For the text-containing cell, return its midpoint in (X, Y) coordinate format. 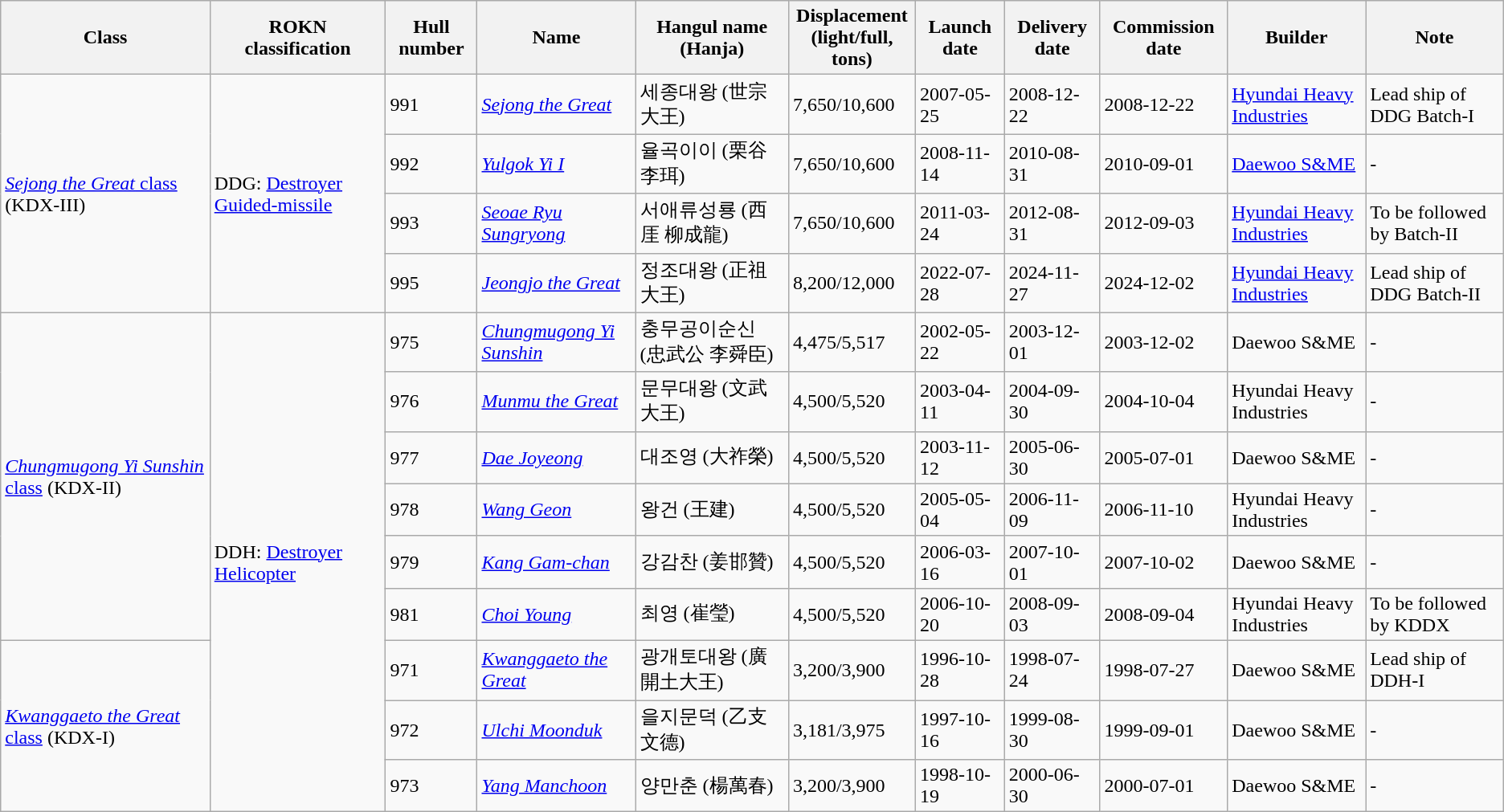
1998-07-24 (1052, 670)
2007-10-01 (1052, 562)
DDH: Destroyer Helicopter (297, 562)
Delivery date (1052, 38)
1999-09-01 (1163, 730)
2011-03-24 (959, 223)
3,181/3,975 (852, 730)
Commission date (1163, 38)
976 (431, 402)
을지문덕 (乙支文德) (712, 730)
문무대왕 (文武大王) (712, 402)
2007-10-02 (1163, 562)
1998-07-27 (1163, 670)
2005-07-01 (1163, 458)
2004-09-30 (1052, 402)
973 (431, 785)
정조대왕 (正祖大王) (712, 283)
2004-10-04 (1163, 402)
광개토대왕 (廣開土大王) (712, 670)
978 (431, 509)
2008-11-14 (959, 164)
Class (105, 38)
Lead ship of DDG Batch-II (1435, 283)
Sejong the Great class (KDX-III) (105, 194)
2002-05-22 (959, 342)
2007-05-25 (959, 104)
Sejong the Great (556, 104)
강감찬 (姜邯贊) (712, 562)
충무공이순신 (忠武公 李舜臣) (712, 342)
Kwanggaeto the Great class (KDX-I) (105, 726)
1999-08-30 (1052, 730)
2000-06-30 (1052, 785)
2008-09-03 (1052, 614)
2022-07-28 (959, 283)
2005-05-04 (959, 509)
To be followed by Batch-II (1435, 223)
2010-08-31 (1052, 164)
Seoae Ryu Sungryong (556, 223)
Note (1435, 38)
Name (556, 38)
992 (431, 164)
Chungmugong Yi Sunshin class (KDX-II) (105, 476)
왕건 (王建) (712, 509)
1997-10-16 (959, 730)
2003-12-02 (1163, 342)
2024-11-27 (1052, 283)
Hangul name(Hanja) (712, 38)
대조영 (大祚榮) (712, 458)
977 (431, 458)
971 (431, 670)
2012-08-31 (1052, 223)
Dae Joyeong (556, 458)
995 (431, 283)
2003-12-01 (1052, 342)
Jeongjo the Great (556, 283)
2010-09-01 (1163, 164)
DDG: Destroyer Guided-missile (297, 194)
Munmu the Great (556, 402)
2006-11-10 (1163, 509)
세종대왕 (世宗大王) (712, 104)
2024-12-02 (1163, 283)
8,200/12,000 (852, 283)
2008-09-04 (1163, 614)
ROKN classification (297, 38)
Kang Gam-chan (556, 562)
최영 (崔瑩) (712, 614)
Wang Geon (556, 509)
Lead ship of DDH-I (1435, 670)
993 (431, 223)
972 (431, 730)
Yulgok Yi I (556, 164)
Chungmugong Yi Sunshin (556, 342)
4,475/5,517 (852, 342)
To be followed by KDDX (1435, 614)
Choi Young (556, 614)
서애류성룡 (西厓 柳成龍) (712, 223)
Launch date (959, 38)
2012-09-03 (1163, 223)
Builder (1297, 38)
2006-10-20 (959, 614)
1996-10-28 (959, 670)
1998-10-19 (959, 785)
Hull number (431, 38)
2003-04-11 (959, 402)
Kwanggaeto the Great (556, 670)
2006-03-16 (959, 562)
율곡이이 (栗谷 李珥) (712, 164)
양만춘 (楊萬春) (712, 785)
2000-07-01 (1163, 785)
991 (431, 104)
2006-11-09 (1052, 509)
Ulchi Moonduk (556, 730)
Yang Manchoon (556, 785)
Lead ship of DDG Batch-I (1435, 104)
975 (431, 342)
979 (431, 562)
2003-11-12 (959, 458)
Displacement(light/full, tons) (852, 38)
981 (431, 614)
2005-06-30 (1052, 458)
